Capture the cell that displays the provided text and extract its (X, Y) central coordinate. 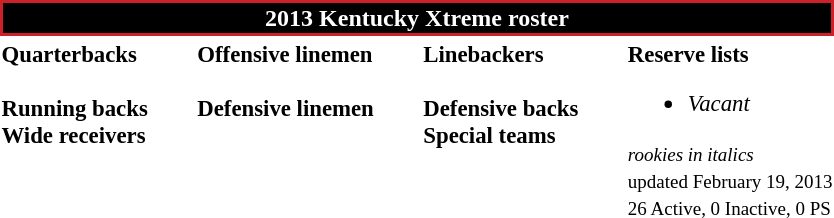
2013 Kentucky Xtreme roster (417, 18)
